Return the [x, y] coordinate for the center point of the cell that contains the specified text.  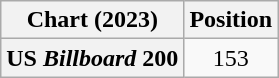
153 [231, 58]
US Billboard 200 [92, 58]
Position [231, 20]
Chart (2023) [92, 20]
